Detect which cell encompasses the target text, then output its (x, y) center coordinate. 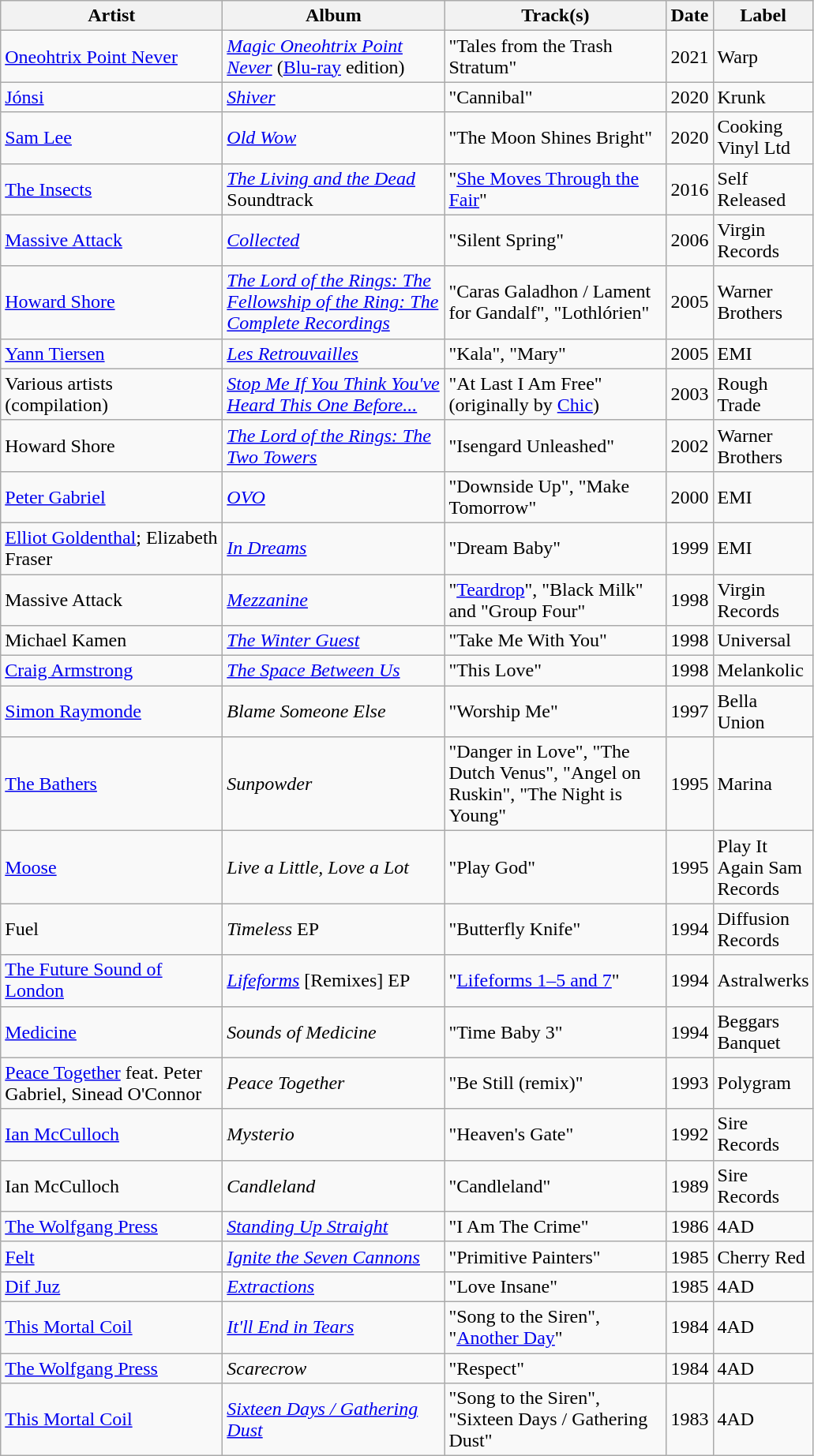
"Isengard Unleashed" (556, 445)
Elliot Goldenthal; Elizabeth Fraser (112, 548)
Timeless EP (333, 930)
Diffusion Records (763, 930)
"Tales from the Trash Stratum" (556, 57)
"At Last I Am Free" (originally by Chic) (556, 395)
"Play God" (556, 867)
Sounds of Medicine (333, 1032)
Melankolic (763, 671)
Old Wow (333, 137)
Beggars Banquet (763, 1032)
2016 (690, 189)
Cooking Vinyl Ltd (763, 137)
Live a Little, Love a Lot (333, 867)
"Kala", "Mary" (556, 354)
Felt (112, 1256)
Astralwerks (763, 980)
"Dream Baby" (556, 548)
"Primitive Painters" (556, 1256)
"This Love" (556, 671)
Fuel (112, 930)
Shiver (333, 97)
The Insects (112, 189)
"Danger in Love", "The Dutch Venus", "Angel on Ruskin", "The Night is Young" (556, 784)
OVO (333, 497)
"Song to the Siren", "Sixteen Days / Gathering Dust" (556, 1420)
In Dreams (333, 548)
"Silent Spring" (556, 240)
Polygram (763, 1083)
Peace Together feat. Peter Gabriel, Sinead O'Connor (112, 1083)
Simon Raymonde (112, 712)
2002 (690, 445)
Cherry Red (763, 1256)
"The Moon Shines Bright" (556, 137)
Mezzanine (333, 600)
Sam Lee (112, 137)
Michael Kamen (112, 641)
"Worship Me" (556, 712)
The Lord of the Rings: The Two Towers (333, 445)
"Cannibal" (556, 97)
"Love Insane" (556, 1286)
Self Released (763, 189)
Blame Someone Else (333, 712)
2021 (690, 57)
Moose (112, 867)
Sunpowder (333, 784)
Peter Gabriel (112, 497)
2006 (690, 240)
"Downside Up", "Make Tomorrow" (556, 497)
Medicine (112, 1032)
Candleland (333, 1185)
1999 (690, 548)
"Time Baby 3" (556, 1032)
Mysterio (333, 1135)
1997 (690, 712)
Dif Juz (112, 1286)
Universal (763, 641)
Play It Again Sam Records (763, 867)
Jónsi (112, 97)
Label (763, 16)
"Be Still (remix)" (556, 1083)
Various artists (compilation) (112, 395)
2000 (690, 497)
Lifeforms [Remixes] EP (333, 980)
Track(s) (556, 16)
"Take Me With You" (556, 641)
Artist (112, 16)
Les Retrouvailles (333, 354)
Craig Armstrong (112, 671)
The Winter Guest (333, 641)
It'll End in Tears (333, 1327)
Sixteen Days / Gathering Dust (333, 1420)
Collected (333, 240)
"Respect" (556, 1368)
The Living and the Dead Soundtrack (333, 189)
Warp (763, 57)
Standing Up Straight (333, 1226)
Bella Union (763, 712)
Extractions (333, 1286)
1986 (690, 1226)
1993 (690, 1083)
The Future Sound of London (112, 980)
1983 (690, 1420)
The Lord of the Rings: The Fellowship of the Ring: The Complete Recordings (333, 302)
Ignite the Seven Cannons (333, 1256)
1992 (690, 1135)
"Butterfly Knife" (556, 930)
Yann Tiersen (112, 354)
Stop Me If You Think You've Heard This One Before... (333, 395)
Date (690, 16)
"Song to the Siren", "Another Day" (556, 1327)
1989 (690, 1185)
"She Moves Through the Fair" (556, 189)
Scarecrow (333, 1368)
"Lifeforms 1–5 and 7" (556, 980)
"I Am The Crime" (556, 1226)
"Heaven's Gate" (556, 1135)
Rough Trade (763, 395)
Peace Together (333, 1083)
Krunk (763, 97)
2003 (690, 395)
Oneohtrix Point Never (112, 57)
"Caras Galadhon / Lament for Gandalf", "Lothlórien" (556, 302)
"Teardrop", "Black Milk" and "Group Four" (556, 600)
The Bathers (112, 784)
"Candleland" (556, 1185)
Album (333, 16)
The Space Between Us (333, 671)
Marina (763, 784)
Magic Oneohtrix Point Never (Blu-ray edition) (333, 57)
